Search for the cell housing the specified text and yield its [X, Y] center coordinate. 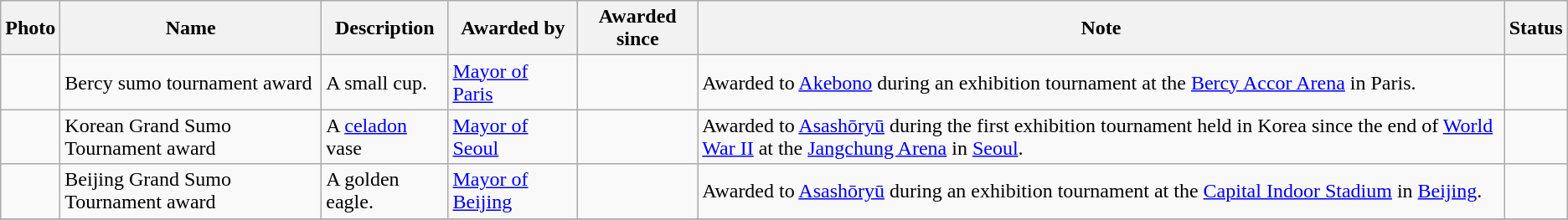
Description [385, 28]
Awarded to Akebono during an exhibition tournament at the Bercy Accor Arena in Paris. [1101, 82]
Awarded since [638, 28]
Awarded by [513, 28]
A celadon vase [385, 137]
Korean Grand Sumo Tournament award [191, 137]
Bercy sumo tournament award [191, 82]
Mayor of Seoul [513, 137]
Awarded to Asashōryū during the first exhibition tournament held in Korea since the end of World War II at the Jangchung Arena in Seoul. [1101, 137]
Beijing Grand Sumo Tournament award [191, 191]
Note [1101, 28]
Mayor of Beijing [513, 191]
A golden eagle. [385, 191]
Status [1536, 28]
A small cup. [385, 82]
Mayor of Paris [513, 82]
Photo [30, 28]
Name [191, 28]
Awarded to Asashōryū during an exhibition tournament at the Capital Indoor Stadium in Beijing. [1101, 191]
